Output the [X, Y] coordinate of the center of the cell containing the given text.  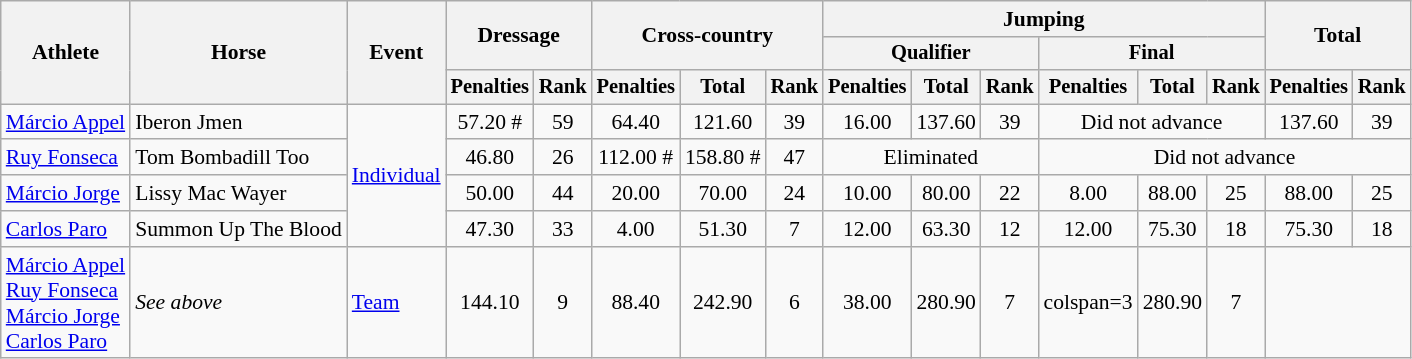
Individual [396, 175]
Qualifier [930, 54]
Final [1152, 54]
9 [563, 303]
50.00 [490, 193]
Jumping [1044, 19]
64.40 [636, 122]
112.00 # [636, 158]
Márcio Jorge [66, 193]
6 [795, 303]
38.00 [867, 303]
4.00 [636, 229]
Lissy Mac Wayer [238, 193]
colspan=3 [1088, 303]
Dressage [519, 36]
20.00 [636, 193]
Carlos Paro [66, 229]
70.00 [723, 193]
57.20 # [490, 122]
22 [1010, 193]
Horse [238, 52]
10.00 [867, 193]
44 [563, 193]
Ruy Fonseca [66, 158]
158.80 # [723, 158]
46.80 [490, 158]
47 [795, 158]
33 [563, 229]
24 [795, 193]
Event [396, 52]
121.60 [723, 122]
51.30 [723, 229]
16.00 [867, 122]
80.00 [946, 193]
Tom Bombadill Too [238, 158]
8.00 [1088, 193]
242.90 [723, 303]
Eliminated [930, 158]
Márcio AppelRuy FonsecaMárcio JorgeCarlos Paro [66, 303]
26 [563, 158]
Iberon Jmen [238, 122]
Athlete [66, 52]
Team [396, 303]
12 [1010, 229]
Márcio Appel [66, 122]
59 [563, 122]
88.40 [636, 303]
Cross-country [708, 36]
Summon Up The Blood [238, 229]
See above [238, 303]
144.10 [490, 303]
47.30 [490, 229]
63.30 [946, 229]
